Locate the cell with the specified text and output its [x, y] center coordinate. 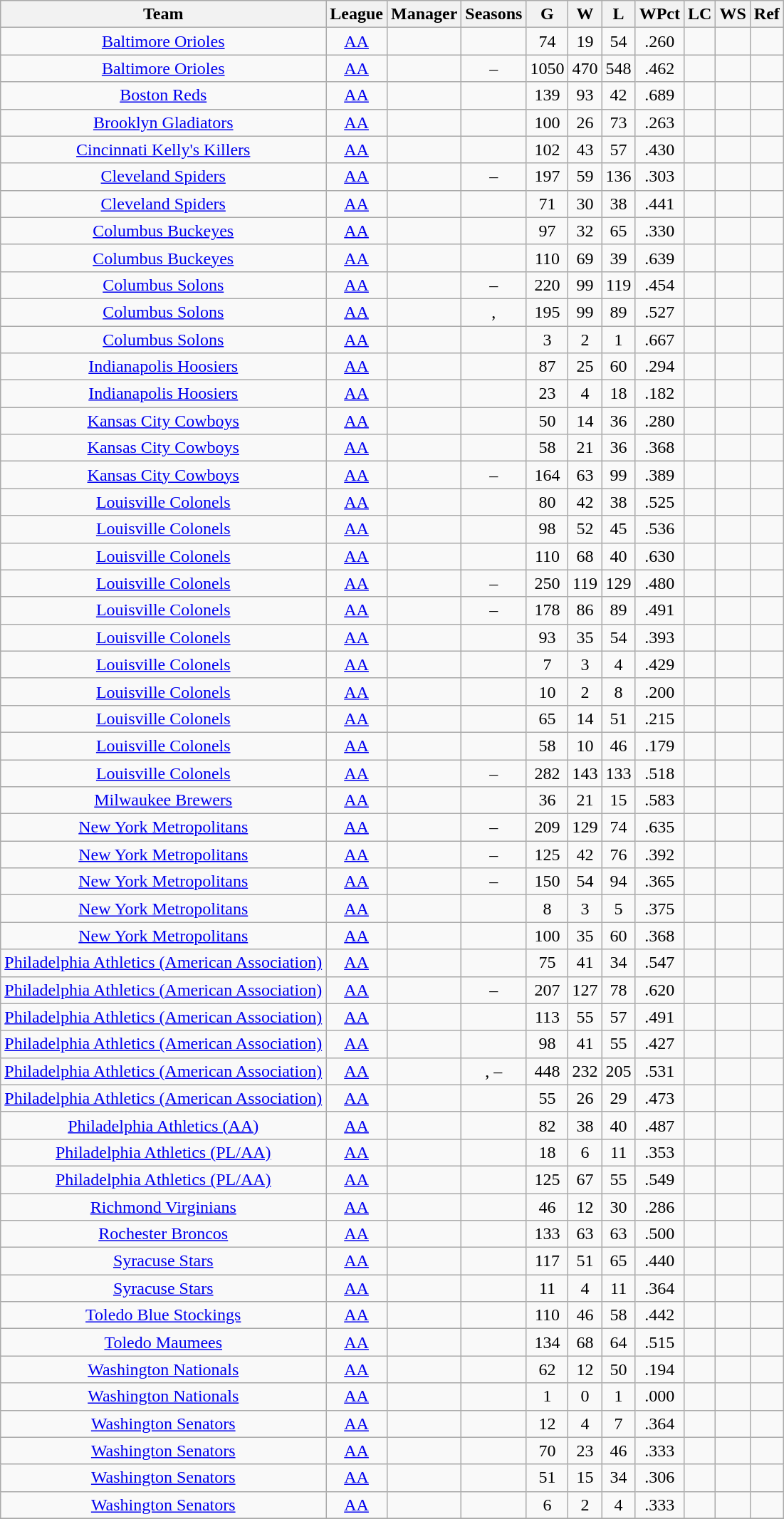
102 [547, 150]
.549 [659, 1179]
.536 [659, 529]
.515 [659, 1342]
32 [585, 231]
Philadelphia Athletics (AA) [164, 1125]
.200 [659, 691]
136 [618, 177]
197 [547, 177]
, [494, 312]
G [547, 14]
.531 [659, 1071]
470 [585, 68]
.392 [659, 855]
.547 [659, 963]
86 [585, 610]
Boston Reds [164, 95]
.353 [659, 1152]
39 [618, 258]
.280 [659, 421]
59 [585, 177]
62 [547, 1369]
.260 [659, 41]
67 [585, 1179]
.620 [659, 990]
73 [618, 122]
97 [547, 231]
.500 [659, 1234]
1050 [547, 68]
.306 [659, 1478]
Brooklyn Gladiators [164, 122]
.630 [659, 556]
Toledo Blue Stockings [164, 1315]
.639 [659, 258]
.263 [659, 122]
Seasons [494, 14]
134 [547, 1342]
.689 [659, 95]
.442 [659, 1315]
.518 [659, 773]
69 [585, 258]
Cincinnati Kelly's Killers [164, 150]
64 [618, 1342]
.000 [659, 1397]
139 [547, 95]
52 [585, 529]
, – [494, 1071]
.583 [659, 800]
.303 [659, 177]
5 [618, 909]
29 [618, 1098]
.462 [659, 68]
.480 [659, 583]
.182 [659, 394]
WPct [659, 14]
.527 [659, 312]
209 [547, 828]
.440 [659, 1261]
76 [618, 855]
143 [585, 773]
232 [585, 1071]
.375 [659, 909]
Team [164, 14]
.215 [659, 719]
164 [547, 475]
.389 [659, 475]
45 [618, 529]
43 [585, 150]
0 [585, 1397]
.393 [659, 637]
Manager [424, 14]
75 [547, 963]
71 [547, 204]
.430 [659, 150]
.454 [659, 285]
.441 [659, 204]
127 [585, 990]
548 [618, 68]
.429 [659, 664]
19 [585, 41]
250 [547, 583]
.194 [659, 1369]
Ref [766, 14]
220 [547, 285]
W [585, 14]
.635 [659, 828]
80 [547, 502]
.330 [659, 231]
.365 [659, 882]
205 [618, 1071]
70 [547, 1451]
.487 [659, 1125]
78 [618, 990]
League [357, 14]
87 [547, 367]
178 [547, 610]
.473 [659, 1098]
.286 [659, 1207]
Milwaukee Brewers [164, 800]
.294 [659, 367]
150 [547, 882]
.525 [659, 502]
282 [547, 773]
.427 [659, 1044]
207 [547, 990]
25 [585, 367]
82 [547, 1125]
448 [547, 1071]
LC [699, 14]
.667 [659, 340]
113 [547, 1017]
Toledo Maumees [164, 1342]
195 [547, 312]
L [618, 14]
Rochester Broncos [164, 1234]
.179 [659, 746]
Richmond Virginians [164, 1207]
94 [618, 882]
117 [547, 1261]
WS [733, 14]
